From the cell containing the given text, extract its center point as (x, y) coordinate. 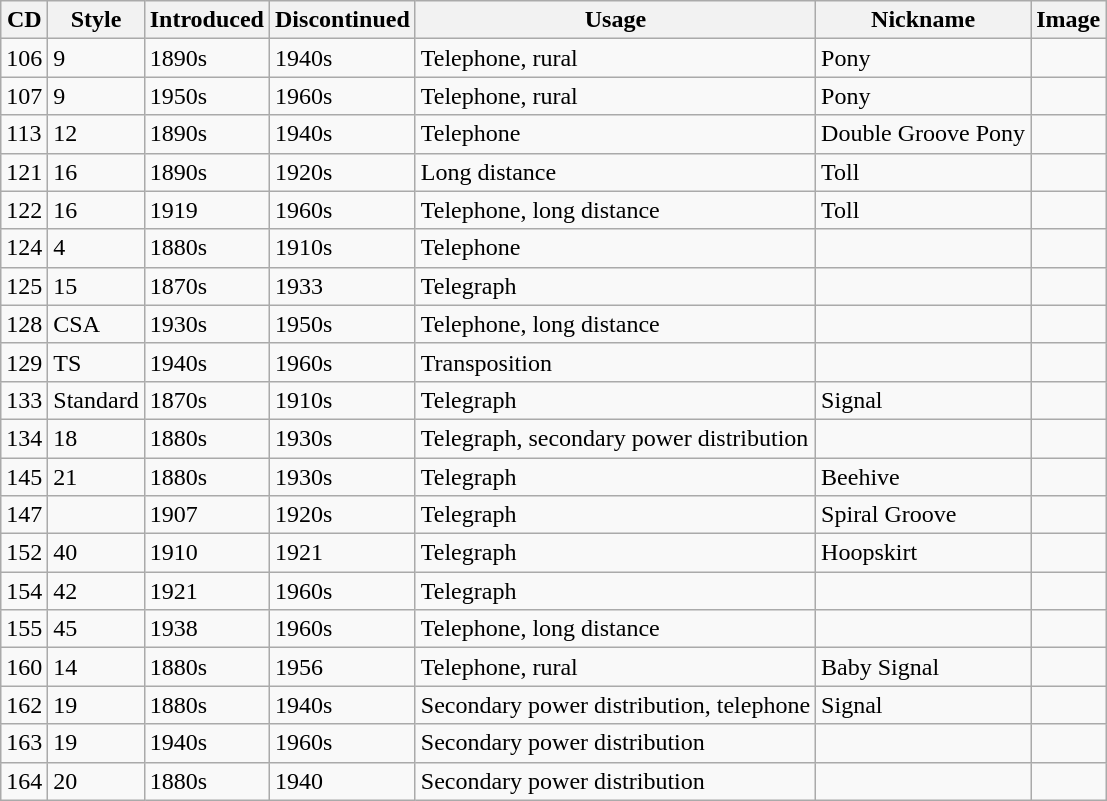
14 (96, 667)
147 (24, 515)
162 (24, 705)
CSA (96, 324)
12 (96, 134)
1919 (206, 210)
Long distance (615, 172)
15 (96, 286)
106 (24, 58)
125 (24, 286)
160 (24, 667)
18 (96, 438)
Telegraph, secondary power distribution (615, 438)
Spiral Groove (924, 515)
Introduced (206, 20)
128 (24, 324)
Standard (96, 400)
1910 (206, 553)
145 (24, 477)
134 (24, 438)
Usage (615, 20)
Secondary power distribution, telephone (615, 705)
122 (24, 210)
152 (24, 553)
133 (24, 400)
155 (24, 629)
Nickname (924, 20)
CD (24, 20)
129 (24, 362)
40 (96, 553)
20 (96, 781)
164 (24, 781)
4 (96, 248)
Transposition (615, 362)
Baby Signal (924, 667)
121 (24, 172)
Double Groove Pony (924, 134)
1938 (206, 629)
1907 (206, 515)
TS (96, 362)
Discontinued (343, 20)
1956 (343, 667)
124 (24, 248)
Hoopskirt (924, 553)
107 (24, 96)
Image (1068, 20)
1933 (343, 286)
21 (96, 477)
163 (24, 743)
45 (96, 629)
Style (96, 20)
113 (24, 134)
154 (24, 591)
42 (96, 591)
1940 (343, 781)
Beehive (924, 477)
